Determine the (X, Y) coordinate at the center of the cell enclosing the given text.  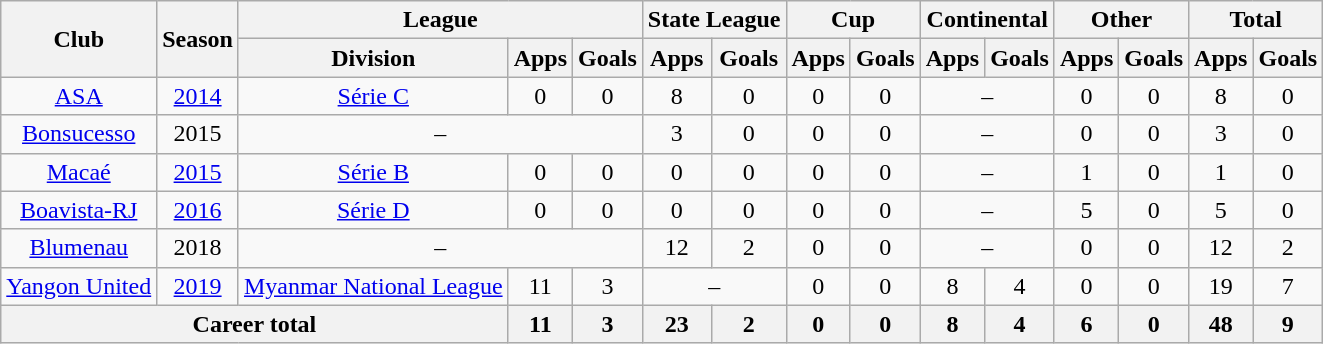
Other (1121, 20)
2019 (198, 286)
Division (373, 58)
Blumenau (79, 248)
Career total (254, 324)
Série D (373, 210)
Club (79, 39)
7 (1288, 286)
19 (1221, 286)
Season (198, 39)
Macaé (79, 172)
State League (714, 20)
Bonsucesso (79, 134)
9 (1288, 324)
Yangon United (79, 286)
Boavista-RJ (79, 210)
Série C (373, 96)
2018 (198, 248)
Série B (373, 172)
Total (1256, 20)
League (440, 20)
Continental (987, 20)
48 (1221, 324)
2014 (198, 96)
Cup (853, 20)
2016 (198, 210)
ASA (79, 96)
23 (676, 324)
6 (1086, 324)
Myanmar National League (373, 286)
